Locate the cell with the specified text and output its (X, Y) center coordinate. 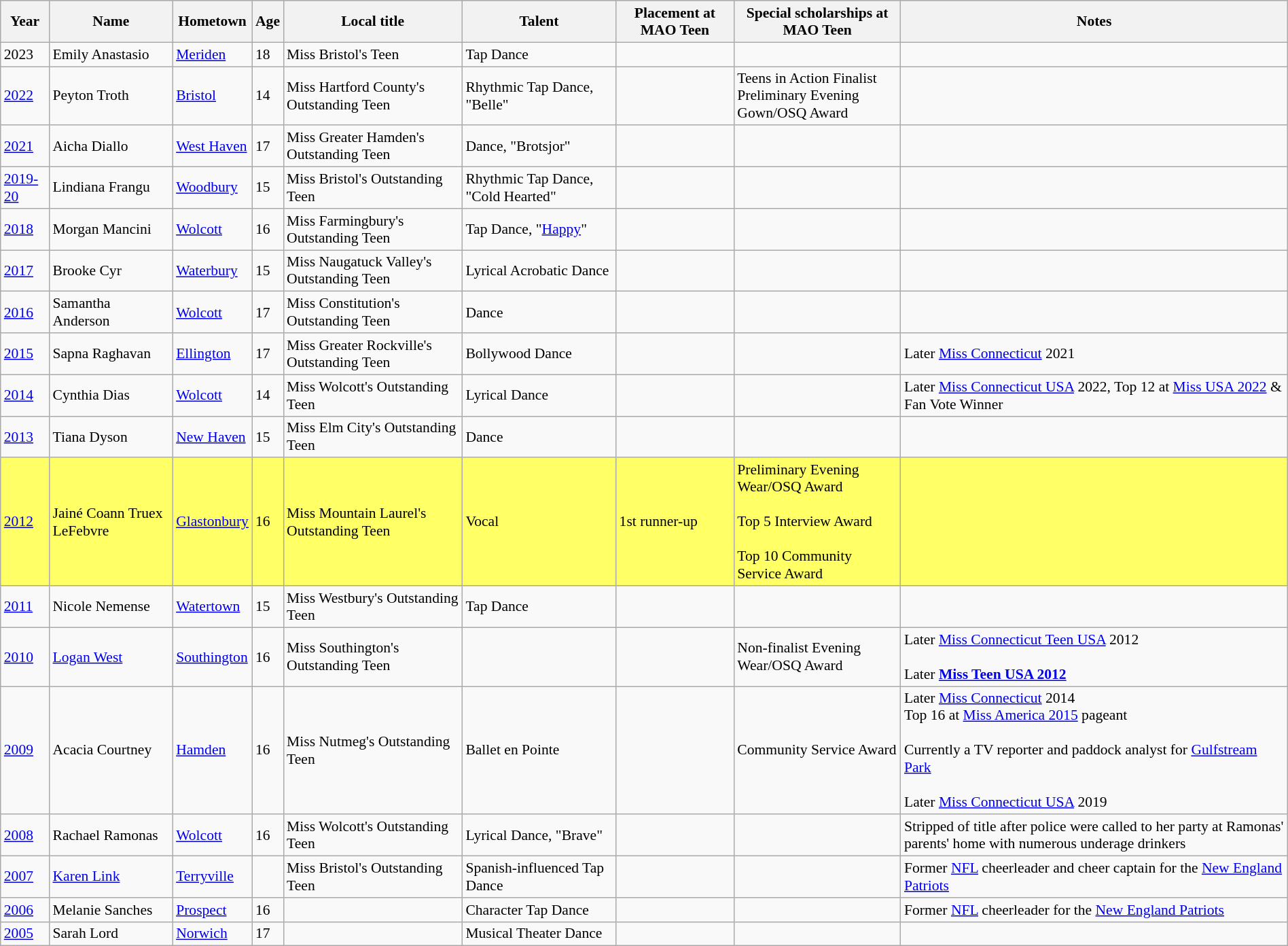
Sapna Raghavan (111, 353)
Bollywood Dance (539, 353)
Age (268, 22)
Spanish-influenced Tap Dance (539, 877)
Teens in Action FinalistPreliminary Evening Gown/OSQ Award (817, 97)
Special scholarships at MAO Teen (817, 22)
Miss Bristol's Teen (372, 54)
2007 (25, 877)
Miss Westbury's Outstanding Teen (372, 606)
Prospect (212, 910)
Brooke Cyr (111, 270)
Notes (1094, 22)
Lyrical Dance (539, 396)
Acacia Courtney (111, 750)
Former NFL cheerleader for the New England Patriots (1094, 910)
Talent (539, 22)
2006 (25, 910)
Musical Theater Dance (539, 934)
Rhythmic Tap Dance, "Cold Hearted" (539, 188)
Peyton Troth (111, 97)
Karen Link (111, 877)
Lyrical Acrobatic Dance (539, 270)
Glastonbury (212, 522)
Miss Nutmeg's Outstanding Teen (372, 750)
Jainé Coann Truex LeFebvre (111, 522)
Ellington (212, 353)
Miss Farmingbury's Outstanding Teen (372, 230)
Vocal (539, 522)
Bristol (212, 97)
Watertown (212, 606)
Non-finalist Evening Wear/OSQ Award (817, 656)
2013 (25, 436)
Miss Mountain Laurel's Outstanding Teen (372, 522)
2023 (25, 54)
Later Miss Connecticut Teen USA 2012Later Miss Teen USA 2012 (1094, 656)
2021 (25, 147)
Miss Naugatuck Valley's Outstanding Teen (372, 270)
18 (268, 54)
Sarah Lord (111, 934)
Morgan Mancini (111, 230)
Ballet en Pointe (539, 750)
Rachael Ramonas (111, 836)
New Haven (212, 436)
Hamden (212, 750)
Miss Greater Hamden's Outstanding Teen (372, 147)
Lyrical Dance, "Brave" (539, 836)
Character Tap Dance (539, 910)
Aicha Diallo (111, 147)
Waterbury (212, 270)
West Haven (212, 147)
Southington (212, 656)
2005 (25, 934)
Logan West (111, 656)
Miss Southington's Outstanding Teen (372, 656)
Preliminary Evening Wear/OSQ AwardTop 5 Interview AwardTop 10 Community Service Award (817, 522)
Community Service Award (817, 750)
2018 (25, 230)
Norwich (212, 934)
Miss Constitution's Outstanding Teen (372, 313)
Samantha Anderson (111, 313)
Miss Greater Rockville's Outstanding Teen (372, 353)
Rhythmic Tap Dance, "Belle" (539, 97)
Name (111, 22)
2010 (25, 656)
Woodbury (212, 188)
Lindiana Frangu (111, 188)
Melanie Sanches (111, 910)
1st runner-up (675, 522)
2019-20 (25, 188)
Tiana Dyson (111, 436)
Placement at MAO Teen (675, 22)
Miss Elm City's Outstanding Teen (372, 436)
Terryville (212, 877)
2014 (25, 396)
Emily Anastasio (111, 54)
2016 (25, 313)
Stripped of title after police were called to her party at Ramonas' parents' home with numerous underage drinkers (1094, 836)
2015 (25, 353)
Nicole Nemense (111, 606)
Miss Hartford County's Outstanding Teen (372, 97)
2008 (25, 836)
Later Miss Connecticut 2021 (1094, 353)
Former NFL cheerleader and cheer captain for the New England Patriots (1094, 877)
Cynthia Dias (111, 396)
Year (25, 22)
Dance, "Brotsjor" (539, 147)
Later Miss Connecticut USA 2022, Top 12 at Miss USA 2022 & Fan Vote Winner (1094, 396)
2017 (25, 270)
Local title (372, 22)
Tap Dance, "Happy" (539, 230)
2012 (25, 522)
2011 (25, 606)
Meriden (212, 54)
Hometown (212, 22)
2022 (25, 97)
2009 (25, 750)
